Output the [x, y] coordinate of the center of the cell containing the given text.  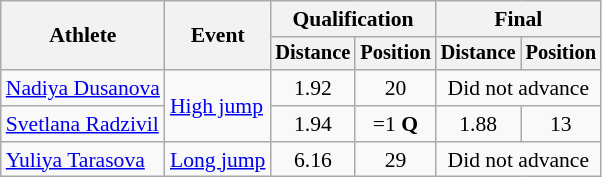
Final [518, 19]
Athlete [83, 36]
Qualification [352, 19]
1.92 [312, 88]
Nadiya Dusanova [83, 88]
=1 Q [395, 124]
20 [395, 88]
Svetlana Radzivil [83, 124]
1.88 [478, 124]
Event [218, 36]
High jump [218, 106]
1.94 [312, 124]
Did not advance [518, 88]
13 [561, 124]
